For the text-containing cell, return its midpoint in (X, Y) coordinate format. 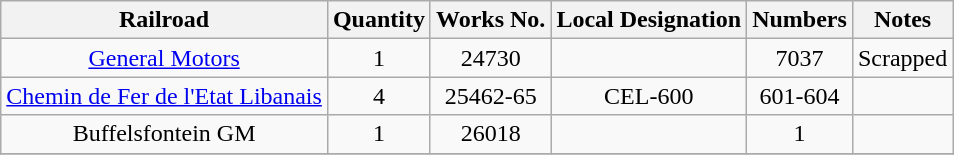
26018 (490, 134)
25462-65 (490, 96)
CEL-600 (649, 96)
Numbers (800, 20)
24730 (490, 58)
Railroad (164, 20)
Works No. (490, 20)
Notes (902, 20)
Quantity (378, 20)
Scrapped (902, 58)
601-604 (800, 96)
Local Designation (649, 20)
Buffelsfontein GM (164, 134)
Chemin de Fer de l'Etat Libanais (164, 96)
General Motors (164, 58)
4 (378, 96)
7037 (800, 58)
